Determine the (X, Y) coordinate at the center of the cell enclosing the given text.  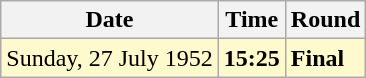
Round (325, 20)
Date (110, 20)
Final (325, 58)
Sunday, 27 July 1952 (110, 58)
15:25 (252, 58)
Time (252, 20)
